Find where the given text appears and provide that cell's center as (X, Y) coordinate. 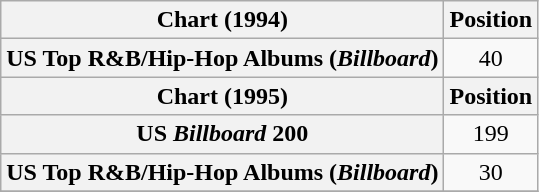
30 (491, 172)
40 (491, 58)
Chart (1994) (222, 20)
Chart (1995) (222, 96)
199 (491, 134)
US Billboard 200 (222, 134)
